Pinpoint the cell where the given text exists, returning its [x, y] midpoint coordinate. 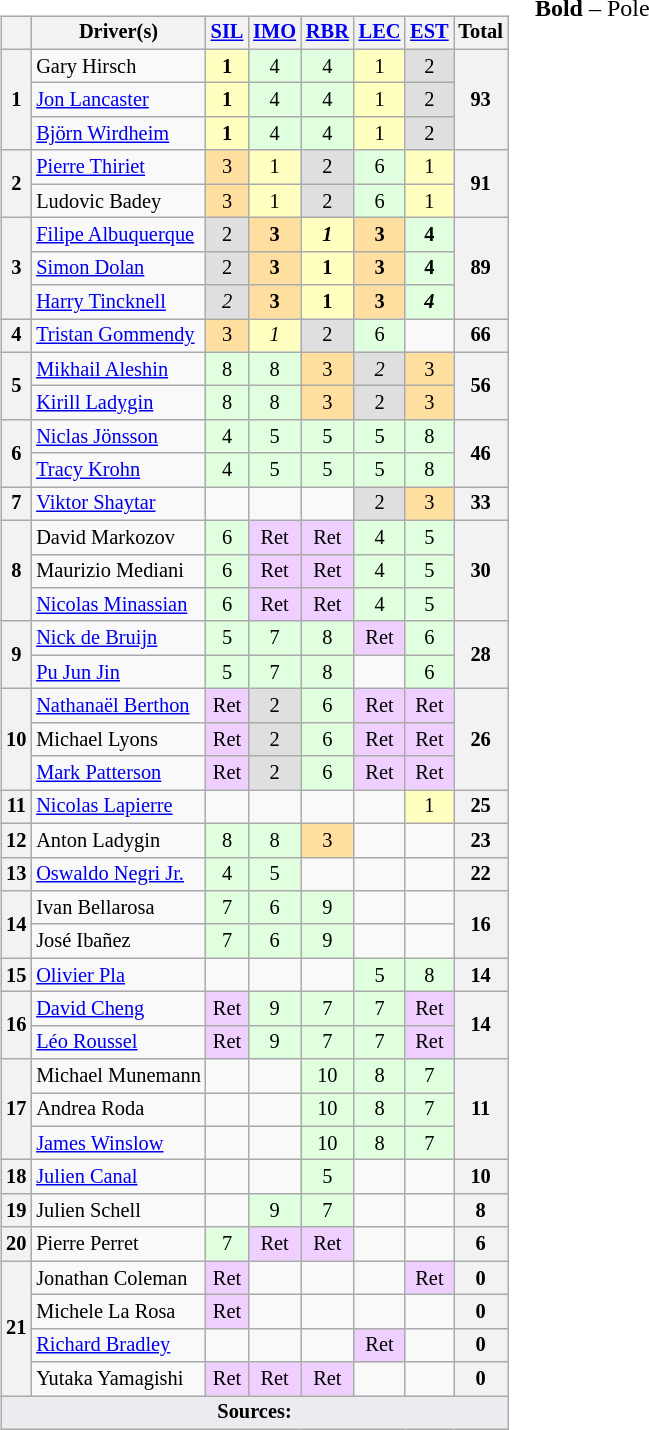
Jonathan Coleman [118, 1278]
Sources: [254, 1413]
Total [481, 33]
Harry Tincknell [118, 302]
93 [481, 100]
15 [16, 975]
Nathanaël Berthon [118, 706]
22 [481, 874]
56 [481, 386]
Gary Hirsch [118, 66]
Jon Lancaster [118, 100]
Anton Ladygin [118, 840]
Nicolas Minassian [118, 605]
13 [16, 874]
Nick de Bruijn [118, 638]
Niclas Jönsson [118, 437]
89 [481, 268]
Mikhail Aleshin [118, 369]
SIL [228, 33]
IMO [274, 33]
Pierre Perret [118, 1244]
Léo Roussel [118, 1042]
James Winslow [118, 1143]
Maurizio Mediani [118, 571]
28 [481, 654]
RBR [328, 33]
Nicolas Lapierre [118, 807]
19 [16, 1211]
Olivier Pla [118, 975]
23 [481, 840]
17 [16, 1110]
Kirill Ladygin [118, 403]
David Markozov [118, 537]
Julien Canal [118, 1177]
25 [481, 807]
Michael Lyons [118, 739]
Filipe Albuquerque [118, 235]
12 [16, 840]
LEC [380, 33]
Tristan Gommendy [118, 336]
Michele La Rosa [118, 1312]
Ivan Bellarosa [118, 908]
21 [16, 1328]
Richard Bradley [118, 1345]
Ludovic Badey [118, 201]
Julien Schell [118, 1211]
30 [481, 570]
Viktor Shaytar [118, 504]
33 [481, 504]
Pierre Thiriet [118, 167]
46 [481, 454]
Simon Dolan [118, 268]
Michael Munemann [118, 1076]
Pu Jun Jin [118, 672]
Mark Patterson [118, 773]
José Ibañez [118, 941]
EST [429, 33]
91 [481, 184]
Andrea Roda [118, 1110]
18 [16, 1177]
Tracy Krohn [118, 470]
Björn Wirdheim [118, 134]
Driver(s) [118, 33]
66 [481, 336]
26 [481, 740]
Oswaldo Negri Jr. [118, 874]
David Cheng [118, 1009]
Yutaka Yamagishi [118, 1379]
20 [16, 1244]
